For the text-containing cell, return its midpoint in [X, Y] coordinate format. 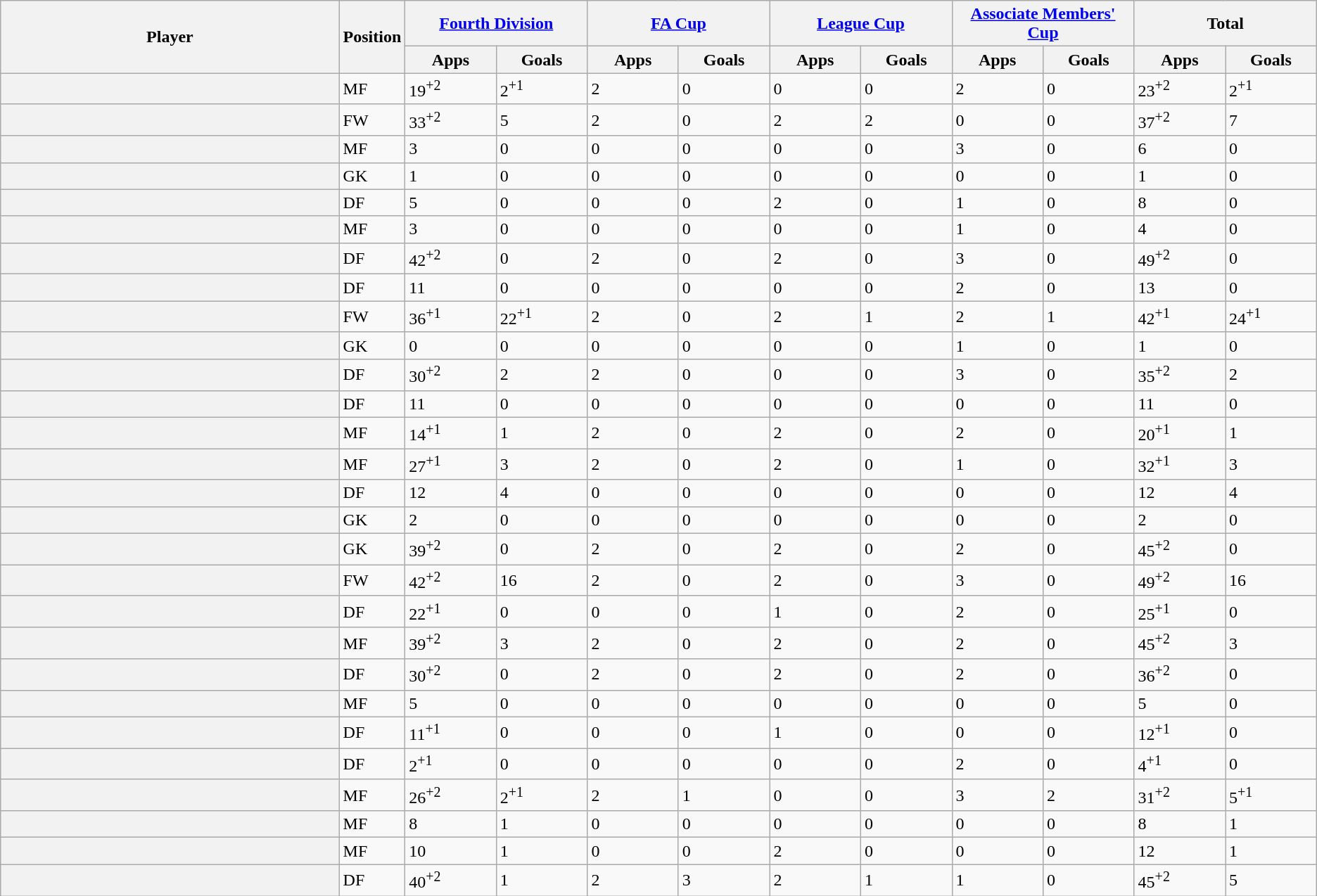
26+2 [450, 795]
32+1 [1179, 464]
Fourth Division [497, 24]
36+1 [450, 316]
4+1 [1179, 764]
FA Cup [678, 24]
5+1 [1271, 795]
25+1 [1179, 612]
37+2 [1179, 120]
Player [170, 37]
31+2 [1179, 795]
35+2 [1179, 374]
League Cup [861, 24]
11+1 [450, 733]
Associate Members' Cup [1043, 24]
27+1 [450, 464]
42+1 [1179, 316]
36+2 [1179, 675]
10 [450, 851]
33+2 [450, 120]
14+1 [450, 433]
19+2 [450, 89]
24+1 [1271, 316]
40+2 [450, 881]
Position [372, 37]
7 [1271, 120]
23+2 [1179, 89]
13 [1179, 288]
6 [1179, 149]
12+1 [1179, 733]
Total [1226, 24]
20+1 [1179, 433]
